Determine the [X, Y] coordinate at the center of the cell enclosing the given text.  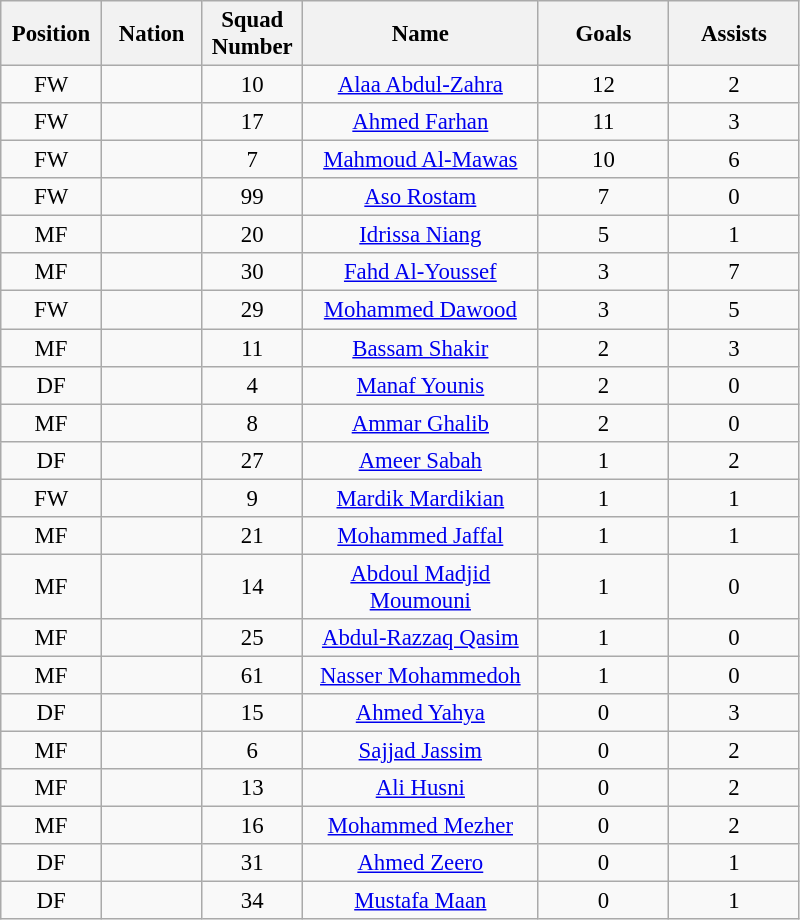
30 [252, 273]
20 [252, 235]
Idrissa Niang [421, 235]
Position [52, 34]
99 [252, 197]
Squad Number [252, 34]
Name [421, 34]
Abdoul Madjid Moumouni [421, 586]
Goals [604, 34]
Ali Husni [421, 788]
14 [252, 586]
Ameer Sabah [421, 460]
8 [252, 423]
Ahmed Yahya [421, 713]
34 [252, 901]
Mohammed Jaffal [421, 536]
13 [252, 788]
21 [252, 536]
Nation [152, 34]
12 [604, 85]
Manaf Younis [421, 385]
9 [252, 498]
61 [252, 675]
Aso Rostam [421, 197]
Mohammed Mezher [421, 826]
4 [252, 385]
Ahmed Zeero [421, 863]
Assists [734, 34]
Alaa Abdul-Zahra [421, 85]
Mustafa Maan [421, 901]
25 [252, 638]
27 [252, 460]
Fahd Al-Youssef [421, 273]
Mahmoud Al-Mawas [421, 160]
Abdul-Razzaq Qasim [421, 638]
Sajjad Jassim [421, 751]
17 [252, 122]
29 [252, 310]
16 [252, 826]
Bassam Shakir [421, 348]
31 [252, 863]
Ammar Ghalib [421, 423]
Mardik Mardikian [421, 498]
15 [252, 713]
Nasser Mohammedoh [421, 675]
Ahmed Farhan [421, 122]
Mohammed Dawood [421, 310]
